Return the (x, y) coordinate for the center point of the cell that contains the specified text.  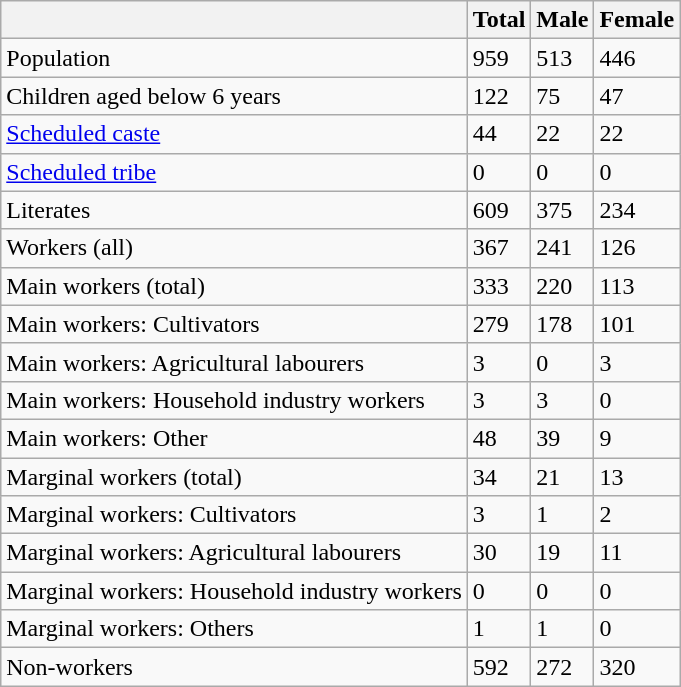
9 (637, 438)
101 (637, 324)
Main workers: Agricultural labourers (234, 362)
513 (562, 58)
279 (499, 324)
Marginal workers: Cultivators (234, 515)
126 (637, 248)
Total (499, 20)
34 (499, 477)
75 (562, 96)
Marginal workers: Others (234, 629)
234 (637, 210)
Main workers (total) (234, 286)
Children aged below 6 years (234, 96)
Marginal workers: Household industry workers (234, 591)
13 (637, 477)
959 (499, 58)
609 (499, 210)
2 (637, 515)
367 (499, 248)
Main workers: Household industry workers (234, 400)
113 (637, 286)
375 (562, 210)
Scheduled tribe (234, 172)
Marginal workers: Agricultural labourers (234, 553)
Female (637, 20)
592 (499, 667)
44 (499, 134)
Male (562, 20)
241 (562, 248)
47 (637, 96)
19 (562, 553)
21 (562, 477)
446 (637, 58)
333 (499, 286)
30 (499, 553)
Literates (234, 210)
Main workers: Other (234, 438)
Scheduled caste (234, 134)
220 (562, 286)
320 (637, 667)
122 (499, 96)
Workers (all) (234, 248)
Non-workers (234, 667)
272 (562, 667)
Main workers: Cultivators (234, 324)
178 (562, 324)
Marginal workers (total) (234, 477)
39 (562, 438)
11 (637, 553)
Population (234, 58)
48 (499, 438)
